Pinpoint the cell where the given text exists, returning its [x, y] midpoint coordinate. 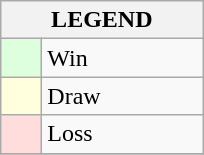
Draw [122, 96]
Loss [122, 134]
LEGEND [102, 20]
Win [122, 58]
